Find where the given text appears and provide that cell's center as (x, y) coordinate. 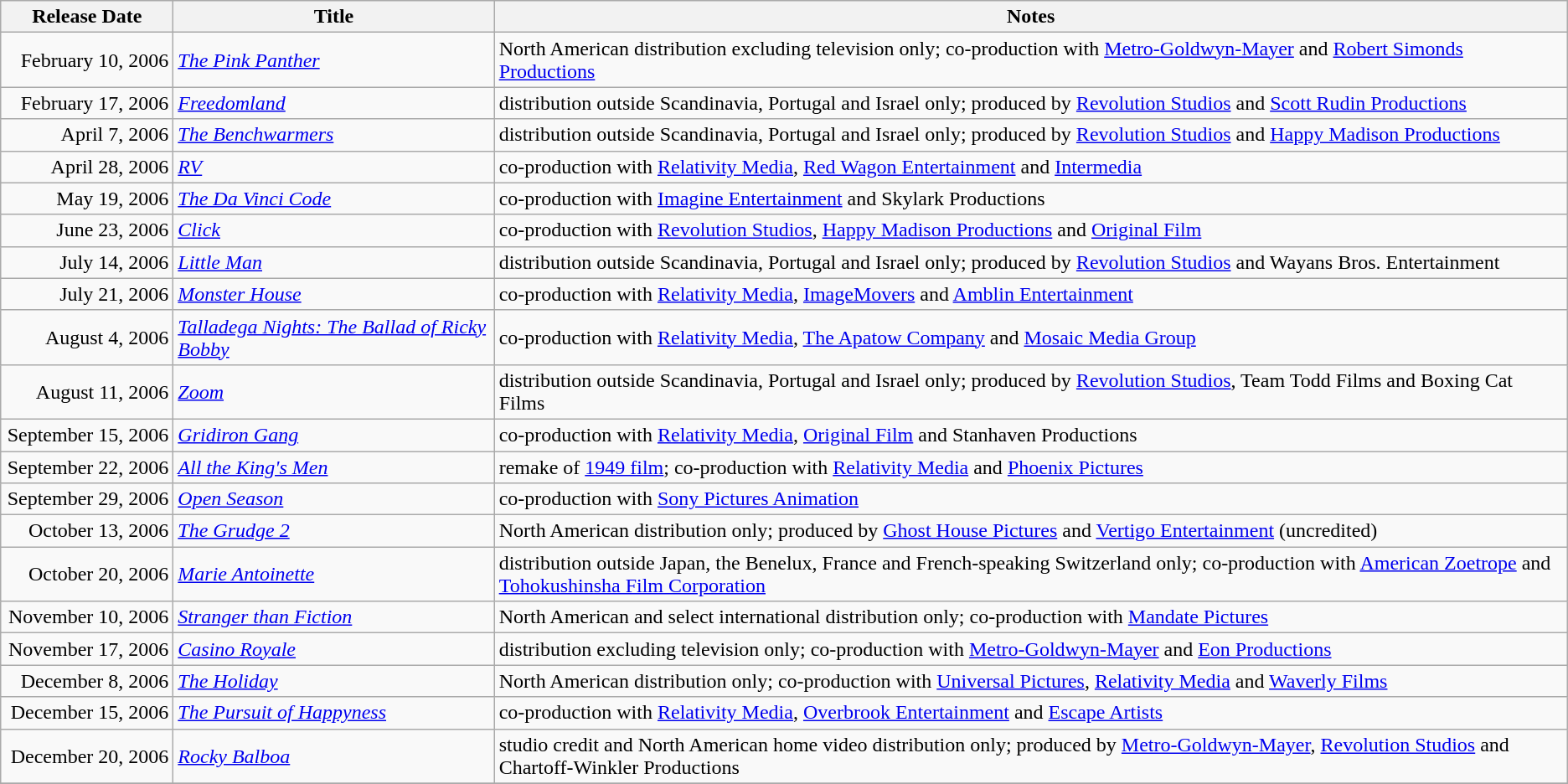
Freedomland (333, 103)
November 17, 2006 (87, 649)
The Benchwarmers (333, 135)
Rocky Balboa (333, 756)
co-production with Relativity Media, Original Film and Stanhaven Productions (1030, 435)
co-production with Relativity Media, Red Wagon Entertainment and Intermedia (1030, 167)
Gridiron Gang (333, 435)
distribution outside Scandinavia, Portugal and Israel only; produced by Revolution Studios and Scott Rudin Productions (1030, 103)
North American distribution only; produced by Ghost House Pictures and Vertigo Entertainment (uncredited) (1030, 531)
October 13, 2006 (87, 531)
co-production with Relativity Media, The Apatow Company and Mosaic Media Group (1030, 337)
July 21, 2006 (87, 294)
distribution outside Scandinavia, Portugal and Israel only; produced by Revolution Studios and Happy Madison Productions (1030, 135)
The Holiday (333, 681)
distribution outside Scandinavia, Portugal and Israel only; produced by Revolution Studios and Wayans Bros. Entertainment (1030, 262)
August 11, 2006 (87, 392)
The Pursuit of Happyness (333, 713)
December 15, 2006 (87, 713)
distribution excluding television only; co-production with Metro-Goldwyn-Mayer and Eon Productions (1030, 649)
Zoom (333, 392)
distribution outside Scandinavia, Portugal and Israel only; produced by Revolution Studios, Team Todd Films and Boxing Cat Films (1030, 392)
Title (333, 17)
co-production with Relativity Media, ImageMovers and Amblin Entertainment (1030, 294)
Open Season (333, 499)
November 10, 2006 (87, 617)
RV (333, 167)
May 19, 2006 (87, 199)
Casino Royale (333, 649)
December 20, 2006 (87, 756)
September 15, 2006 (87, 435)
Notes (1030, 17)
co-production with Sony Pictures Animation (1030, 499)
co-production with Relativity Media, Overbrook Entertainment and Escape Artists (1030, 713)
February 17, 2006 (87, 103)
Stranger than Fiction (333, 617)
The Pink Panther (333, 60)
All the King's Men (333, 467)
April 28, 2006 (87, 167)
September 22, 2006 (87, 467)
August 4, 2006 (87, 337)
The Grudge 2 (333, 531)
North American distribution only; co-production with Universal Pictures, Relativity Media and Waverly Films (1030, 681)
Release Date (87, 17)
co-production with Imagine Entertainment and Skylark Productions (1030, 199)
June 23, 2006 (87, 230)
February 10, 2006 (87, 60)
studio credit and North American home video distribution only; produced by Metro-Goldwyn-Mayer, Revolution Studios and Chartoff-Winkler Productions (1030, 756)
The Da Vinci Code (333, 199)
Little Man (333, 262)
North American and select international distribution only; co-production with Mandate Pictures (1030, 617)
September 29, 2006 (87, 499)
December 8, 2006 (87, 681)
North American distribution excluding television only; co-production with Metro-Goldwyn-Mayer and Robert Simonds Productions (1030, 60)
Monster House (333, 294)
co-production with Revolution Studios, Happy Madison Productions and Original Film (1030, 230)
Click (333, 230)
Talladega Nights: The Ballad of Ricky Bobby (333, 337)
Marie Antoinette (333, 575)
April 7, 2006 (87, 135)
July 14, 2006 (87, 262)
remake of 1949 film; co-production with Relativity Media and Phoenix Pictures (1030, 467)
October 20, 2006 (87, 575)
